Capture the cell that displays the provided text and extract its [x, y] central coordinate. 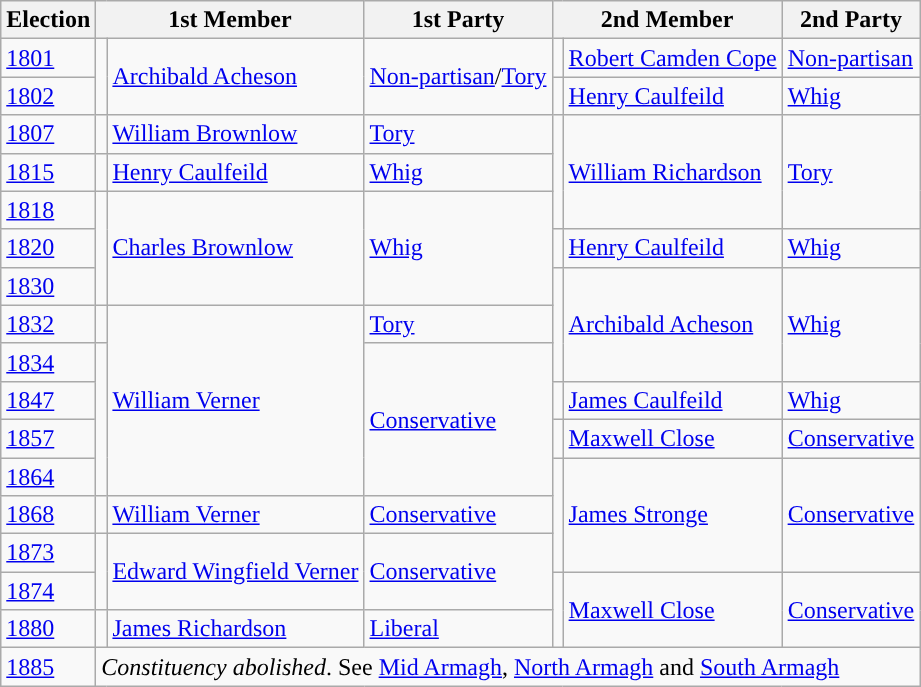
James Caulfeild [672, 400]
Election [48, 20]
1830 [48, 286]
James Stronge [672, 515]
James Richardson [236, 629]
1857 [48, 438]
1801 [48, 58]
2nd Party [851, 20]
Liberal [458, 629]
Non-partisan/Tory [458, 77]
2nd Member [667, 20]
Edward Wingfield Verner [236, 572]
1880 [48, 629]
William Brownlow [236, 134]
1818 [48, 210]
Robert Camden Cope [672, 58]
1864 [48, 477]
William Richardson [672, 172]
1873 [48, 553]
1820 [48, 248]
1874 [48, 591]
1834 [48, 362]
1st Party [458, 20]
Constituency abolished. See Mid Armagh, North Armagh and South Armagh [508, 667]
Charles Brownlow [236, 248]
1802 [48, 96]
1815 [48, 172]
1st Member [230, 20]
Non-partisan [851, 58]
1847 [48, 400]
1832 [48, 324]
1885 [48, 667]
1868 [48, 515]
1807 [48, 134]
